Provide the [x, y] coordinate of the cell's center where the given text is located.  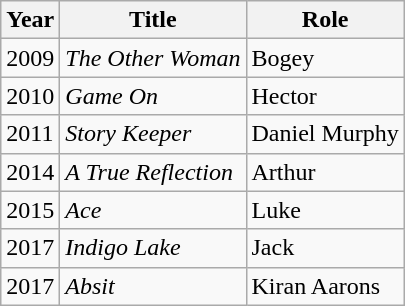
Absit [153, 286]
Story Keeper [153, 134]
Indigo Lake [153, 248]
Game On [153, 96]
2009 [30, 58]
Title [153, 20]
Daniel Murphy [325, 134]
Luke [325, 210]
Role [325, 20]
2010 [30, 96]
Arthur [325, 172]
Jack [325, 248]
Year [30, 20]
Bogey [325, 58]
2015 [30, 210]
Hector [325, 96]
2011 [30, 134]
A True Reflection [153, 172]
Ace [153, 210]
Kiran Aarons [325, 286]
The Other Woman [153, 58]
2014 [30, 172]
